Provide the [X, Y] coordinate of the cell's center where the given text is located.  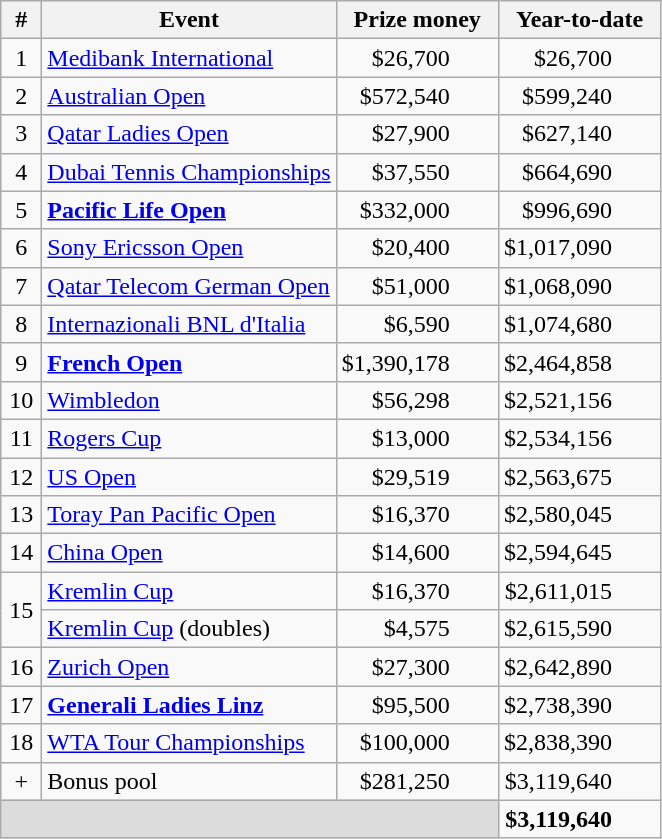
$100,000 [417, 743]
$51,000 [417, 286]
$996,690 [579, 210]
Toray Pan Pacific Open [189, 515]
16 [22, 667]
Pacific Life Open [189, 210]
$332,000 [417, 210]
# [22, 20]
$572,540 [417, 96]
$599,240 [579, 96]
$2,738,390 [579, 705]
$13,000 [417, 438]
$2,521,156 [579, 400]
$2,563,675 [579, 477]
+ [22, 781]
Year-to-date [579, 20]
$37,550 [417, 172]
15 [22, 610]
2 [22, 96]
US Open [189, 477]
Qatar Telecom German Open [189, 286]
Zurich Open [189, 667]
Sony Ericsson Open [189, 248]
$2,594,645 [579, 553]
Prize money [417, 20]
$1,017,090 [579, 248]
French Open [189, 362]
Kremlin Cup (doubles) [189, 629]
$2,534,156 [579, 438]
13 [22, 515]
11 [22, 438]
$2,615,590 [579, 629]
Generali Ladies Linz [189, 705]
9 [22, 362]
Internazionali BNL d'Italia [189, 324]
6 [22, 248]
7 [22, 286]
$2,838,390 [579, 743]
China Open [189, 553]
$1,390,178 [417, 362]
$664,690 [579, 172]
Kremlin Cup [189, 591]
$1,074,680 [579, 324]
14 [22, 553]
Event [189, 20]
18 [22, 743]
Bonus pool [189, 781]
$2,611,015 [579, 591]
$2,580,045 [579, 515]
Medibank International [189, 58]
Australian Open [189, 96]
$56,298 [417, 400]
$95,500 [417, 705]
17 [22, 705]
WTA Tour Championships [189, 743]
Dubai Tennis Championships [189, 172]
5 [22, 210]
10 [22, 400]
$27,900 [417, 134]
4 [22, 172]
$6,590 [417, 324]
1 [22, 58]
$281,250 [417, 781]
$627,140 [579, 134]
$29,519 [417, 477]
$27,300 [417, 667]
Wimbledon [189, 400]
12 [22, 477]
$20,400 [417, 248]
Rogers Cup [189, 438]
$2,642,890 [579, 667]
$4,575 [417, 629]
$1,068,090 [579, 286]
8 [22, 324]
$14,600 [417, 553]
3 [22, 134]
Qatar Ladies Open [189, 134]
$2,464,858 [579, 362]
